Search for the cell housing the specified text and yield its (x, y) center coordinate. 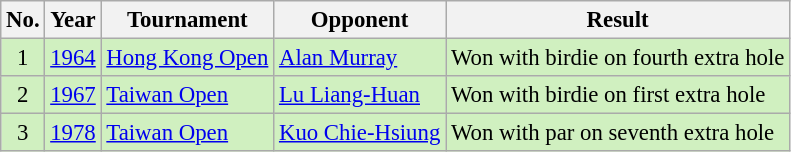
1978 (73, 133)
1 (23, 58)
Lu Liang-Huan (360, 95)
Won with par on seventh extra hole (618, 133)
Alan Murray (360, 58)
Hong Kong Open (188, 58)
Year (73, 20)
1964 (73, 58)
2 (23, 95)
Won with birdie on first extra hole (618, 95)
Result (618, 20)
Tournament (188, 20)
Kuo Chie-Hsiung (360, 133)
3 (23, 133)
Won with birdie on fourth extra hole (618, 58)
1967 (73, 95)
Opponent (360, 20)
No. (23, 20)
